Find where the given text appears and provide that cell's center as [X, Y] coordinate. 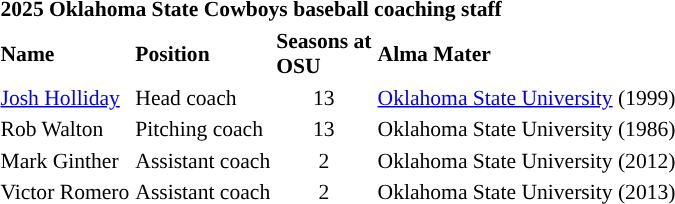
Seasons atOSU [324, 53]
Assistant coach [203, 160]
Head coach [203, 98]
Pitching coach [203, 129]
Position [203, 53]
2 [324, 160]
